Locate the cell with the specified text and output its [x, y] center coordinate. 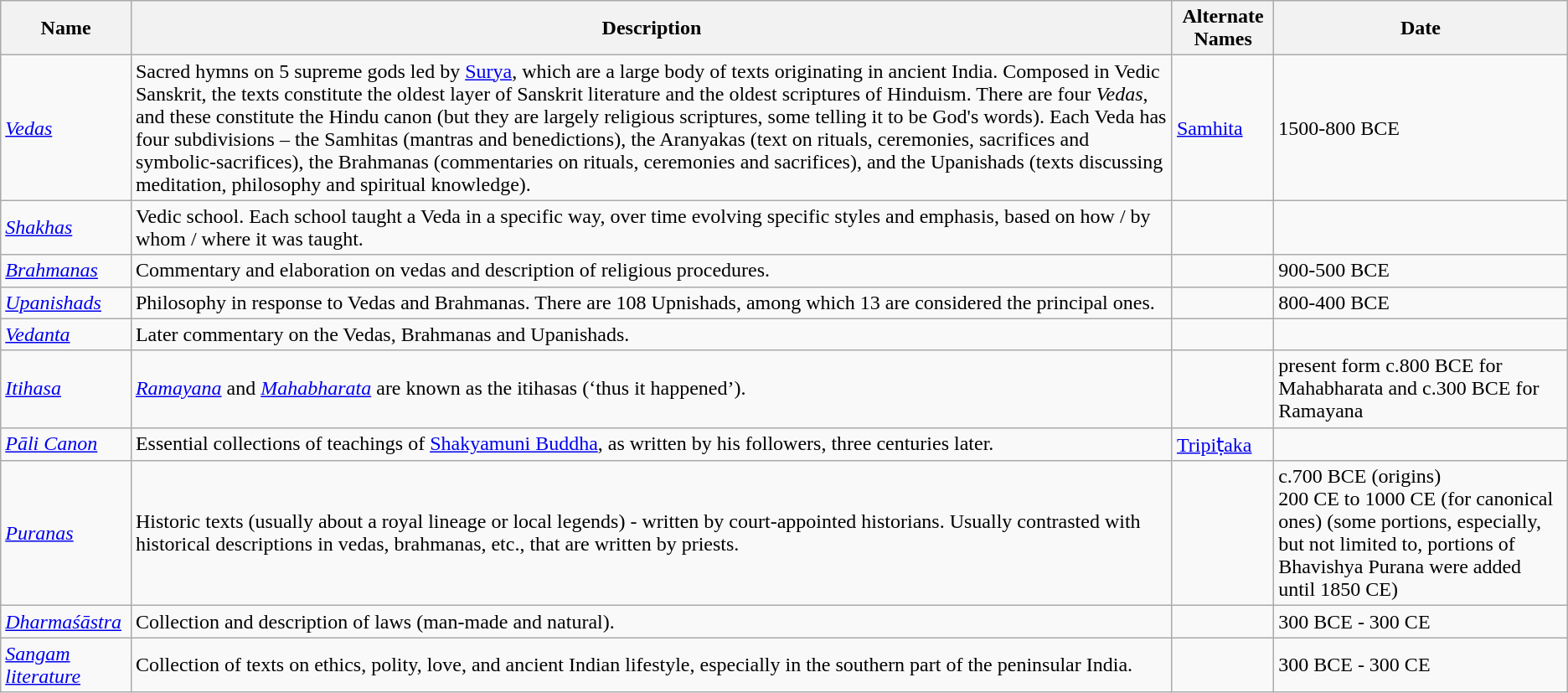
1500-800 BCE [1421, 127]
900-500 BCE [1421, 271]
Collection of texts on ethics, polity, love, and ancient Indian lifestyle, especially in the southern part of the peninsular India. [652, 665]
Dharmaśāstra [66, 622]
Tripiṭaka [1223, 444]
Collection and description of laws (man-made and natural). [652, 622]
Description [652, 28]
Shakhas [66, 228]
Samhita [1223, 127]
Philosophy in response to Vedas and Brahmanas. There are 108 Upnishads, among which 13 are considered the principal ones. [652, 303]
Puranas [66, 533]
Essential collections of teachings of Shakyamuni Buddha, as written by his followers, three centuries later. [652, 444]
Pāli Canon [66, 444]
Upanishads [66, 303]
Sangam literature [66, 665]
Vedanta [66, 334]
Later commentary on the Vedas, Brahmanas and Upanishads. [652, 334]
Vedas [66, 127]
Date [1421, 28]
Name [66, 28]
Commentary and elaboration on vedas and description of religious procedures. [652, 271]
Itihasa [66, 389]
800-400 BCE [1421, 303]
Alternate Names [1223, 28]
present form c.800 BCE for Mahabharata and c.300 BCE for Ramayana [1421, 389]
Ramayana and Mahabharata are known as the itihasas (‘thus it happened’). [652, 389]
Brahmanas [66, 271]
